Return the (X, Y) coordinate for the center point of the cell that contains the specified text.  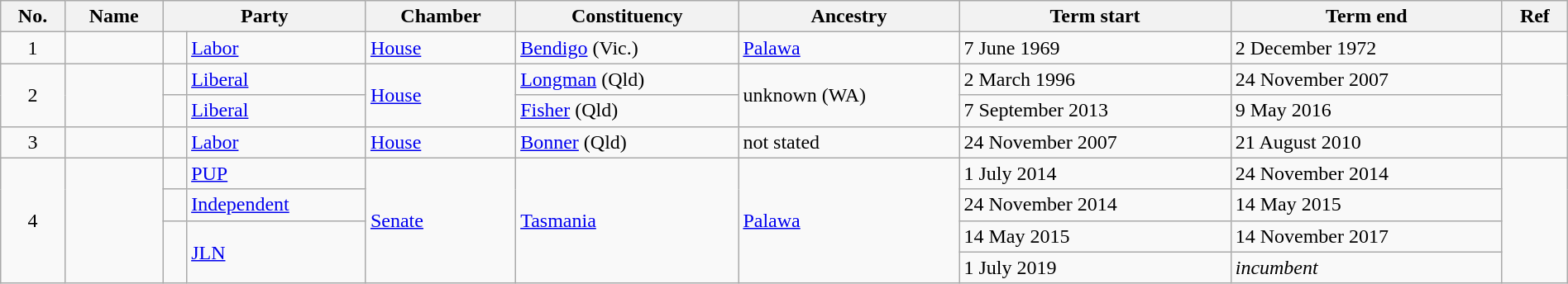
Independent (276, 205)
Ancestry (849, 17)
7 June 1969 (1095, 48)
not stated (849, 142)
Senate (440, 220)
21 August 2010 (1366, 142)
2 (33, 95)
Constituency (627, 17)
7 September 2013 (1095, 111)
unknown (WA) (849, 95)
1 (33, 48)
Ref (1535, 17)
9 May 2016 (1366, 111)
Fisher (Qld) (627, 111)
Bonner (Qld) (627, 142)
4 (33, 220)
Term end (1366, 17)
Party (265, 17)
Tasmania (627, 220)
Term start (1095, 17)
JLN (276, 252)
2 March 1996 (1095, 79)
3 (33, 142)
Name (114, 17)
No. (33, 17)
incumbent (1366, 267)
14 November 2017 (1366, 236)
2 December 1972 (1366, 48)
1 July 2014 (1095, 173)
PUP (276, 173)
Chamber (440, 17)
Bendigo (Vic.) (627, 48)
1 July 2019 (1095, 267)
Longman (Qld) (627, 79)
